Detect which cell encompasses the target text, then output its (x, y) center coordinate. 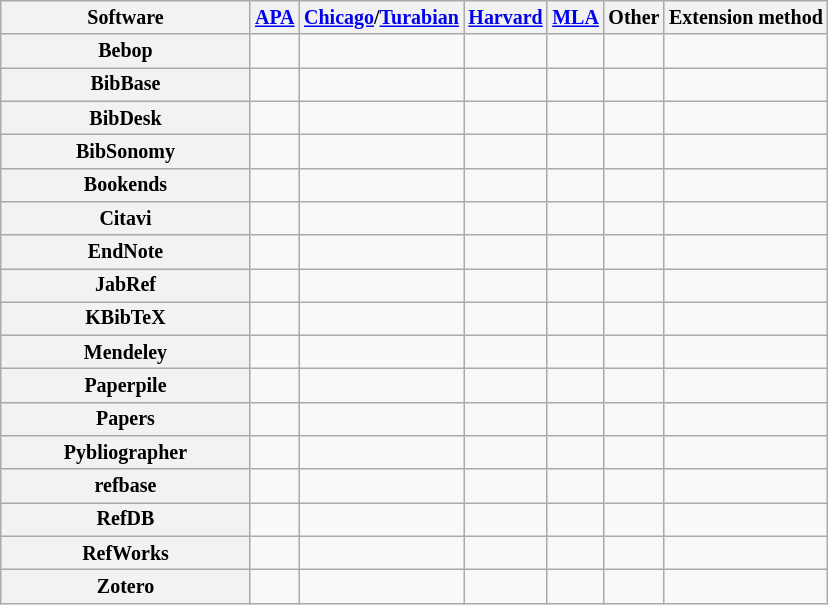
BibSonomy (126, 152)
KBibTeX (126, 318)
Bebop (126, 52)
Papers (126, 420)
Paperpile (126, 386)
RefWorks (126, 554)
APA (274, 18)
Mendeley (126, 352)
Citavi (126, 218)
MLA (575, 18)
EndNote (126, 252)
Zotero (126, 586)
RefDB (126, 520)
Pybliographer (126, 452)
Software (126, 18)
BibDesk (126, 118)
refbase (126, 486)
Chicago/Turabian (381, 18)
Extension method (746, 18)
JabRef (126, 286)
Bookends (126, 184)
Harvard (506, 18)
BibBase (126, 84)
Other (634, 18)
